Locate the cell with the specified text and output its (X, Y) center coordinate. 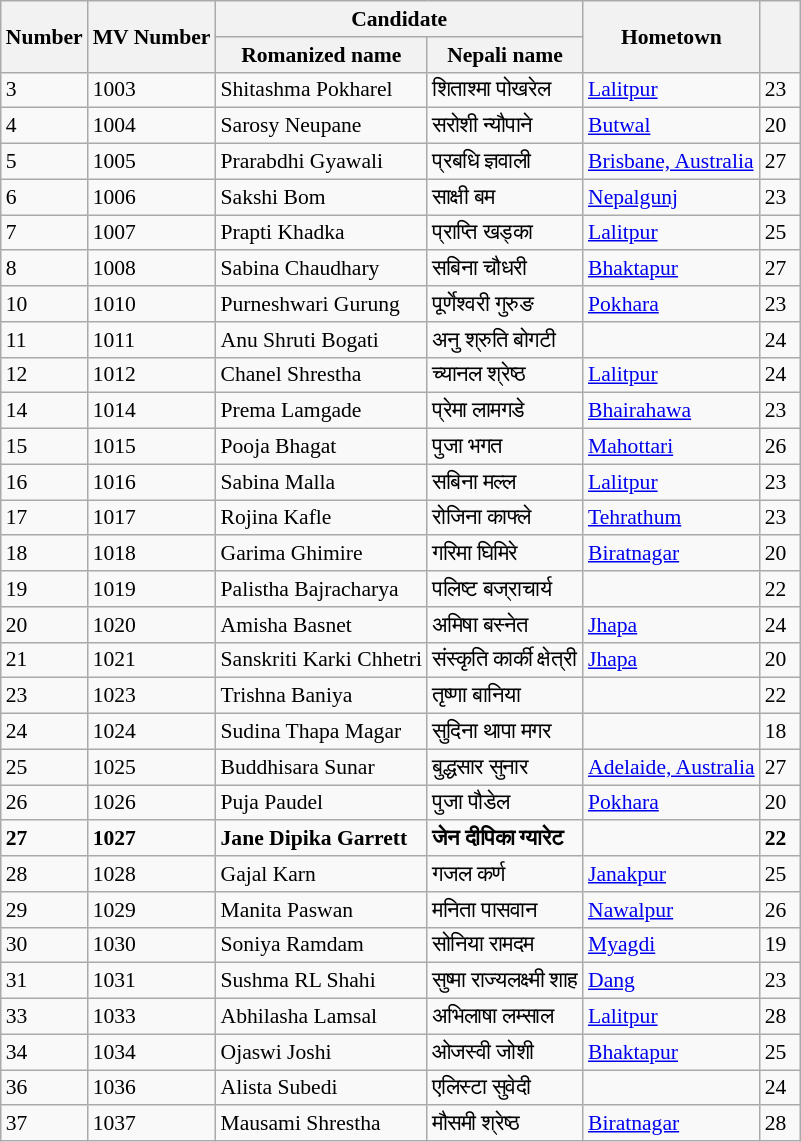
1015 (152, 447)
Sarosy Neupane (321, 126)
Mausami Shrestha (321, 1124)
Sabina Malla (321, 482)
Manita Paswan (321, 910)
Pooja Bhagat (321, 447)
सोनिया रामदम (505, 945)
Nawalpur (672, 910)
पुजा पौडेल (505, 803)
Tehrathum (672, 518)
मनिता पासवान (505, 910)
Anu Shruti Bogati (321, 340)
अनु श्रुति बोगटी (505, 340)
8 (44, 269)
1029 (152, 910)
Dang (672, 981)
Puja Paudel (321, 803)
1024 (152, 732)
पलिष्ट बज्राचार्य (505, 589)
1027 (152, 839)
Nepalgunj (672, 197)
ओजस्वी जोशी (505, 1052)
1031 (152, 981)
प्रबधि ज्ञवाली (505, 162)
Nepali name (505, 55)
1037 (152, 1124)
1026 (152, 803)
1016 (152, 482)
17 (44, 518)
1005 (152, 162)
1019 (152, 589)
31 (44, 981)
Romanized name (321, 55)
सबिना मल्ल (505, 482)
1006 (152, 197)
1008 (152, 269)
36 (44, 1088)
1011 (152, 340)
1021 (152, 660)
साक्षी बम (505, 197)
30 (44, 945)
Candidate (399, 19)
च्यानल श्रेष्ठ (505, 375)
सबिना चौधरी (505, 269)
11 (44, 340)
4 (44, 126)
पूर्णेश्वरी गुरुङ (505, 304)
7 (44, 233)
Rojina Kafle (321, 518)
1014 (152, 411)
37 (44, 1124)
प्राप्ति खड्का (505, 233)
15 (44, 447)
Sudina Thapa Magar (321, 732)
1012 (152, 375)
Adelaide, Australia (672, 767)
16 (44, 482)
पुजा भगत (505, 447)
मौसमी श्रेष्ठ (505, 1124)
1023 (152, 696)
1010 (152, 304)
Myagdi (672, 945)
29 (44, 910)
Sanskriti Karki Chhetri (321, 660)
Trishna Baniya (321, 696)
Prema Lamgade (321, 411)
संस्कृति कार्की क्षेत्री (505, 660)
1017 (152, 518)
21 (44, 660)
1018 (152, 554)
Jane Dipika Garrett (321, 839)
1003 (152, 90)
बुद्धसार सुनार (505, 767)
Hometown (672, 36)
1034 (152, 1052)
MV Number (152, 36)
सुदिना थापा मगर (505, 732)
Sakshi Bom (321, 197)
अभिलाषा लम्साल (505, 1017)
6 (44, 197)
प्रेमा लामगडे (505, 411)
Janakpur (672, 874)
शिताश्मा पोखरेल (505, 90)
सरोशी न्यौपाने (505, 126)
Amisha Basnet (321, 625)
सुष्मा राज्यलक्ष्मी शाह (505, 981)
1030 (152, 945)
Shitashma Pokharel (321, 90)
1028 (152, 874)
Sabina Chaudhary (321, 269)
3 (44, 90)
14 (44, 411)
Alista Subedi (321, 1088)
तृष्णा बानिया (505, 696)
अमिषा बस्नेत (505, 625)
गजल कर्ण (505, 874)
1007 (152, 233)
1004 (152, 126)
Prarabdhi Gyawali (321, 162)
33 (44, 1017)
12 (44, 375)
Brisbane, Australia (672, 162)
Bhairahawa (672, 411)
Mahottari (672, 447)
1020 (152, 625)
10 (44, 304)
Buddhisara Sunar (321, 767)
Palistha Bajracharya (321, 589)
Number (44, 36)
1036 (152, 1088)
Prapti Khadka (321, 233)
34 (44, 1052)
1025 (152, 767)
रोजिना काफ्ले (505, 518)
Chanel Shrestha (321, 375)
एलिस्टा सुवेदी (505, 1088)
गरिमा घिमिरे (505, 554)
Garima Ghimire (321, 554)
Ojaswi Joshi (321, 1052)
5 (44, 162)
Sushma RL Shahi (321, 981)
Purneshwari Gurung (321, 304)
1033 (152, 1017)
जेन दीपिका ग्यारेट (505, 839)
Gajal Karn (321, 874)
Abhilasha Lamsal (321, 1017)
Soniya Ramdam (321, 945)
Butwal (672, 126)
